Return (x, y) of the center of cell containing provided text 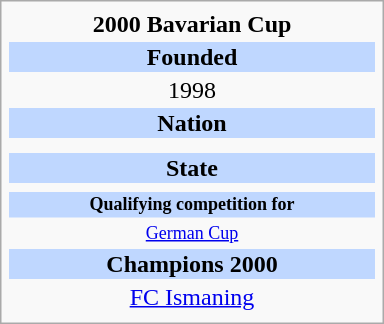
Founded (192, 57)
State (192, 168)
Qualifying competition for (192, 205)
Nation (192, 123)
German Cup (192, 234)
FC Ismaning (192, 297)
Champions 2000 (192, 264)
1998 (192, 90)
2000 Bavarian Cup (192, 24)
